Extract the [X, Y] coordinate from the center of the cell holding the provided text.  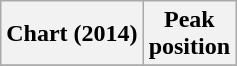
Chart (2014) [72, 34]
Peakposition [189, 34]
